Detect which cell encompasses the target text, then output its [X, Y] center coordinate. 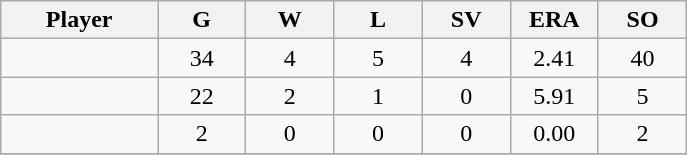
34 [202, 58]
Player [80, 20]
40 [642, 58]
L [378, 20]
G [202, 20]
2.41 [554, 58]
SO [642, 20]
5.91 [554, 96]
ERA [554, 20]
W [290, 20]
SV [466, 20]
1 [378, 96]
0.00 [554, 134]
22 [202, 96]
